Locate the cell with the specified text and output its [x, y] center coordinate. 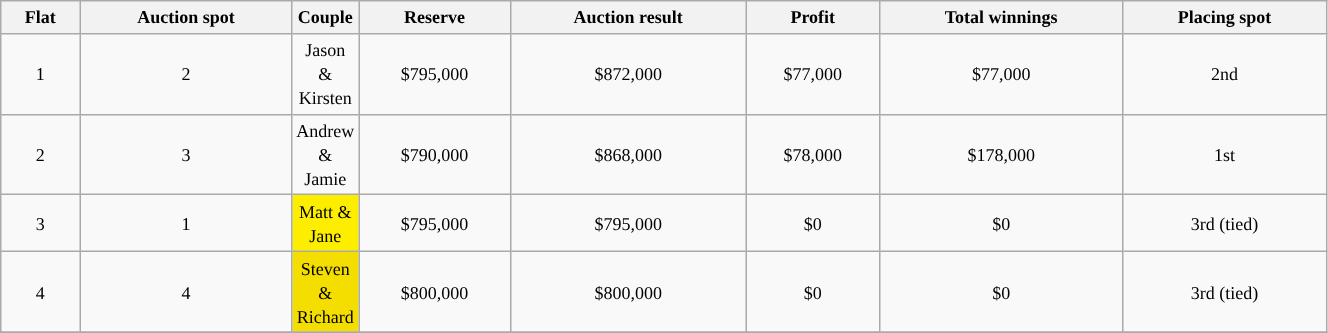
Total winnings [1002, 18]
$790,000 [435, 154]
$78,000 [813, 154]
$178,000 [1002, 154]
Steven & Richard [326, 292]
Placing spot [1224, 18]
1st [1224, 154]
Auction spot [186, 18]
$868,000 [628, 154]
Flat [40, 18]
$872,000 [628, 74]
Reserve [435, 18]
Auction result [628, 18]
Jason & Kirsten [326, 74]
Matt & Jane [326, 224]
Couple [326, 18]
Andrew & Jamie [326, 154]
2nd [1224, 74]
Profit [813, 18]
